Extract the (x, y) coordinate from the center of the cell holding the provided text.  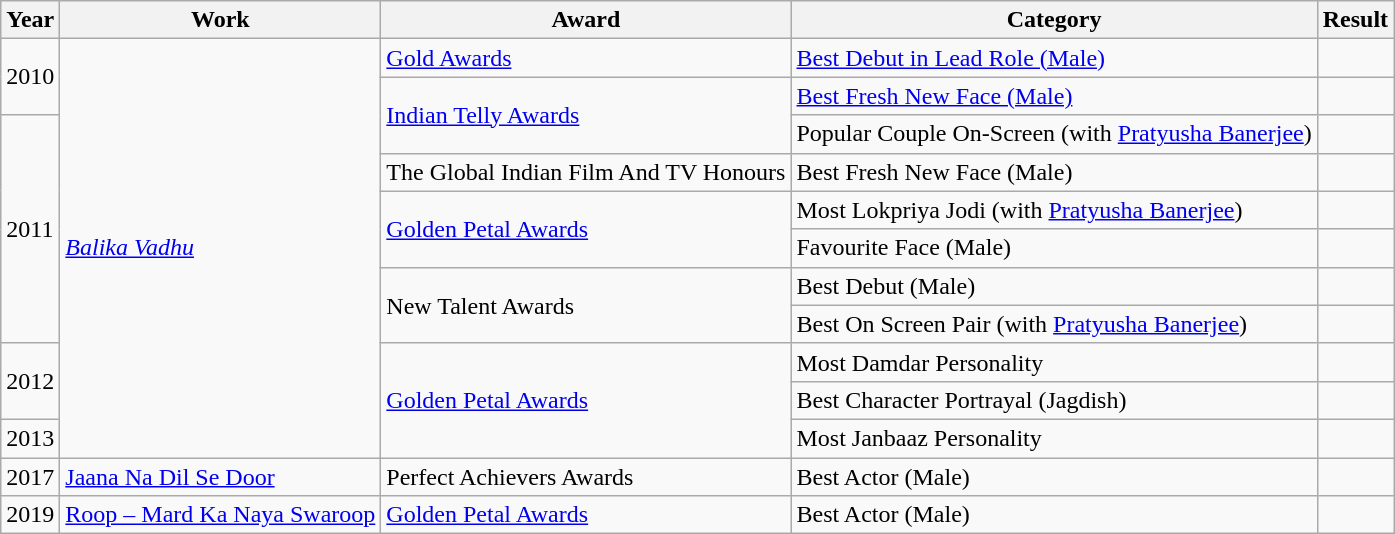
Gold Awards (586, 58)
New Talent Awards (586, 305)
2012 (30, 381)
2019 (30, 515)
2017 (30, 477)
Result (1355, 20)
Indian Telly Awards (586, 115)
Work (220, 20)
Most Damdar Personality (1054, 362)
Category (1054, 20)
2010 (30, 77)
2013 (30, 438)
Year (30, 20)
Most Lokpriya Jodi (with Pratyusha Banerjee) (1054, 210)
Best On Screen Pair (with Pratyusha Banerjee) (1054, 324)
Most Janbaaz Personality (1054, 438)
Roop – Mard Ka Naya Swaroop (220, 515)
Perfect Achievers Awards (586, 477)
Jaana Na Dil Se Door (220, 477)
2011 (30, 229)
Award (586, 20)
Best Debut in Lead Role (Male) (1054, 58)
Popular Couple On-Screen (with Pratyusha Banerjee) (1054, 134)
Favourite Face (Male) (1054, 248)
Balika Vadhu (220, 248)
Best Character Portrayal (Jagdish) (1054, 400)
Best Debut (Male) (1054, 286)
The Global Indian Film And TV Honours (586, 172)
